Extract the [x, y] coordinate from the center of the cell holding the provided text.  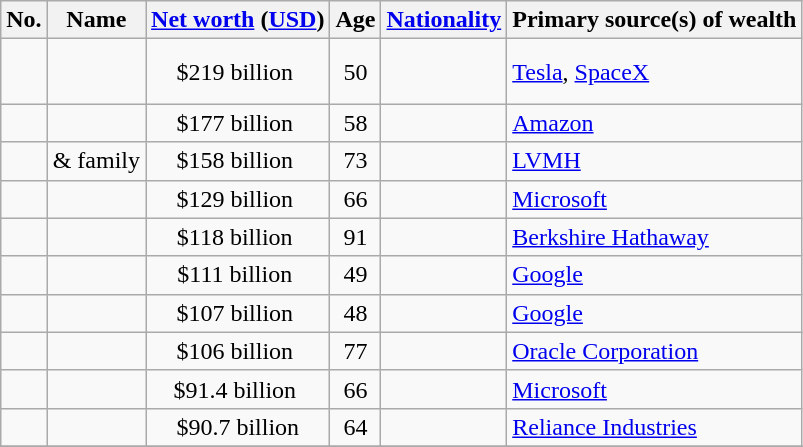
& family [96, 161]
Reliance Industries [654, 427]
50 [356, 72]
$129 billion [238, 199]
Amazon [654, 123]
$118 billion [238, 237]
$111 billion [238, 275]
$177 billion [238, 123]
73 [356, 161]
49 [356, 275]
Age [356, 20]
48 [356, 313]
58 [356, 123]
$106 billion [238, 351]
$91.4 billion [238, 389]
91 [356, 237]
Name [96, 20]
Primary source(s) of wealth [654, 20]
77 [356, 351]
Nationality [444, 20]
$90.7 billion [238, 427]
$107 billion [238, 313]
$219 billion [238, 72]
No. [24, 20]
Berkshire Hathaway [654, 237]
Oracle Corporation [654, 351]
Net worth (USD) [238, 20]
$158 billion [238, 161]
Tesla, SpaceX [654, 72]
64 [356, 427]
LVMH [654, 161]
